Scan for the cell matching the given text and deliver its (x, y) coordinate at center. 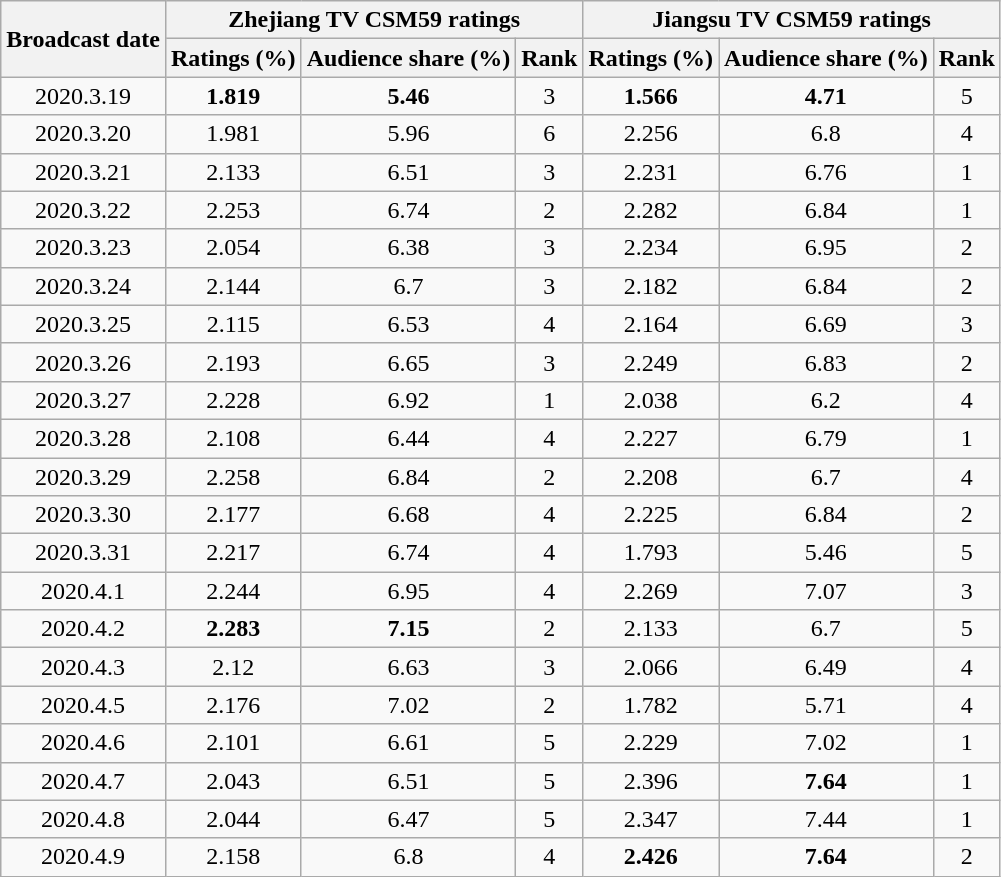
2020.3.24 (84, 286)
2.234 (651, 248)
2.193 (233, 362)
2.249 (651, 362)
1.793 (651, 553)
2.244 (233, 591)
6 (550, 134)
6.47 (408, 819)
6.92 (408, 400)
2020.4.8 (84, 819)
2.282 (651, 210)
6.44 (408, 438)
6.79 (826, 438)
Broadcast date (84, 39)
2020.3.21 (84, 172)
2.283 (233, 629)
2.177 (233, 515)
2.228 (233, 400)
2020.3.28 (84, 438)
6.49 (826, 667)
2.227 (651, 438)
1.981 (233, 134)
2.229 (651, 743)
2020.3.26 (84, 362)
2.044 (233, 819)
6.65 (408, 362)
2.054 (233, 248)
2.101 (233, 743)
2.038 (651, 400)
2020.4.7 (84, 781)
2.256 (651, 134)
2.347 (651, 819)
2.396 (651, 781)
2.158 (233, 857)
2020.4.9 (84, 857)
5.71 (826, 705)
2020.3.31 (84, 553)
2020.4.6 (84, 743)
2.258 (233, 477)
7.44 (826, 819)
6.83 (826, 362)
2020.3.30 (84, 515)
2.217 (233, 553)
6.68 (408, 515)
2020.3.29 (84, 477)
2.066 (651, 667)
2020.4.1 (84, 591)
2020.4.2 (84, 629)
2020.3.27 (84, 400)
2.269 (651, 591)
Zhejiang TV CSM59 ratings (374, 20)
2.231 (651, 172)
2.253 (233, 210)
6.76 (826, 172)
2020.3.23 (84, 248)
2.164 (651, 324)
6.53 (408, 324)
2.208 (651, 477)
2020.3.20 (84, 134)
2020.3.25 (84, 324)
1.819 (233, 96)
2.176 (233, 705)
6.69 (826, 324)
2020.4.5 (84, 705)
1.566 (651, 96)
4.71 (826, 96)
2.182 (651, 286)
2020.3.19 (84, 96)
2.108 (233, 438)
6.63 (408, 667)
7.07 (826, 591)
5.96 (408, 134)
7.15 (408, 629)
1.782 (651, 705)
2.225 (651, 515)
6.38 (408, 248)
Jiangsu TV CSM59 ratings (792, 20)
2.043 (233, 781)
2020.3.22 (84, 210)
6.2 (826, 400)
2020.4.3 (84, 667)
2.144 (233, 286)
2.12 (233, 667)
6.61 (408, 743)
2.115 (233, 324)
2.426 (651, 857)
